Return (x, y) of the center of cell containing provided text 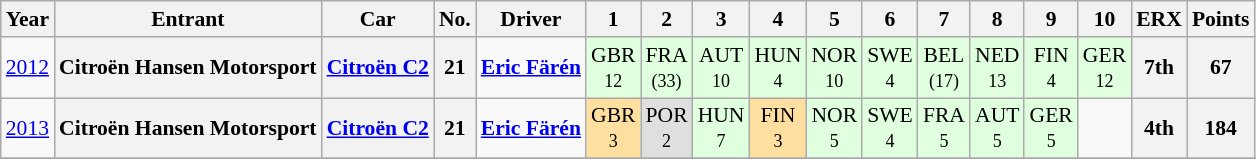
Car (378, 19)
HUN4 (778, 68)
FIN4 (1050, 68)
2013 (28, 128)
NOR10 (834, 68)
ERX (1159, 19)
10 (1104, 19)
1 (614, 19)
GBR12 (614, 68)
POR2 (666, 128)
GER12 (1104, 68)
4 (778, 19)
2 (666, 19)
Driver (531, 19)
7th (1159, 68)
6 (890, 19)
No. (455, 19)
FRA(33) (666, 68)
Points (1221, 19)
FRA5 (944, 128)
Entrant (188, 19)
184 (1221, 128)
NOR5 (834, 128)
HUN7 (722, 128)
5 (834, 19)
AUT10 (722, 68)
NED13 (997, 68)
2012 (28, 68)
FIN3 (778, 128)
3 (722, 19)
7 (944, 19)
GBR3 (614, 128)
8 (997, 19)
Year (28, 19)
AUT5 (997, 128)
4th (1159, 128)
9 (1050, 19)
BEL(17) (944, 68)
67 (1221, 68)
GER5 (1050, 128)
